Find where the given text appears and provide that cell's center as (x, y) coordinate. 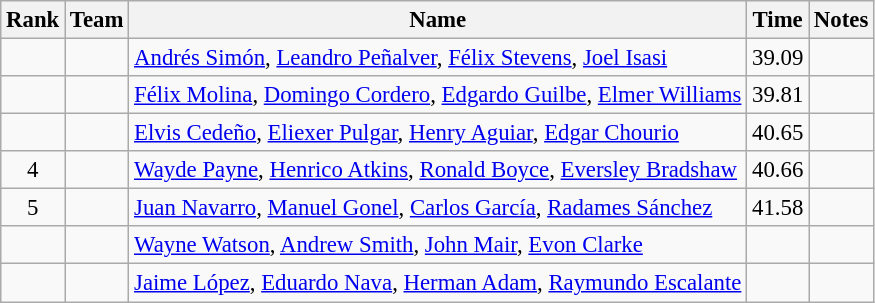
Jaime López, Eduardo Nava, Herman Adam, Raymundo Escalante (438, 283)
Félix Molina, Domingo Cordero, Edgardo Guilbe, Elmer Williams (438, 95)
Notes (842, 20)
4 (33, 170)
Rank (33, 20)
Wayde Payne, Henrico Atkins, Ronald Boyce, Eversley Bradshaw (438, 170)
Elvis Cedeño, Eliexer Pulgar, Henry Aguiar, Edgar Chourio (438, 133)
Wayne Watson, Andrew Smith, John Mair, Evon Clarke (438, 245)
41.58 (778, 208)
Name (438, 20)
40.65 (778, 133)
40.66 (778, 170)
39.09 (778, 58)
Juan Navarro, Manuel Gonel, Carlos García, Radames Sánchez (438, 208)
Time (778, 20)
Team (97, 20)
39.81 (778, 95)
5 (33, 208)
Andrés Simón, Leandro Peñalver, Félix Stevens, Joel Isasi (438, 58)
